Identify which cell holds the provided text, then report its [x, y] central coordinate. 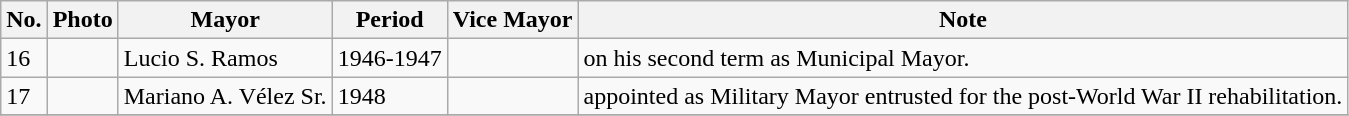
Mayor [225, 20]
1946-1947 [390, 58]
Photo [82, 20]
Note [963, 20]
Vice Mayor [512, 20]
16 [24, 58]
Period [390, 20]
Mariano A. Vélez Sr. [225, 96]
Lucio S. Ramos [225, 58]
No. [24, 20]
appointed as Military Mayor entrusted for the post-World War II rehabilitation. [963, 96]
17 [24, 96]
1948 [390, 96]
on his second term as Municipal Mayor. [963, 58]
